Return [x, y] of the center of cell containing provided text 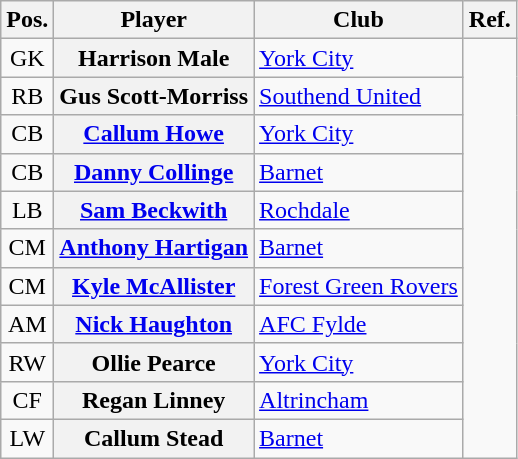
Pos. [28, 20]
Forest Green Rovers [359, 286]
Callum Stead [154, 438]
Ref. [490, 20]
Ollie Pearce [154, 362]
CF [28, 400]
Gus Scott-Morriss [154, 96]
Regan Linney [154, 400]
Nick Haughton [154, 324]
Rochdale [359, 210]
AFC Fylde [359, 324]
GK [28, 58]
LB [28, 210]
AM [28, 324]
RB [28, 96]
Southend United [359, 96]
Anthony Hartigan [154, 248]
Club [359, 20]
Danny Collinge [154, 172]
RW [28, 362]
Sam Beckwith [154, 210]
Callum Howe [154, 134]
LW [28, 438]
Player [154, 20]
Harrison Male [154, 58]
Kyle McAllister [154, 286]
Altrincham [359, 400]
